Scan for the cell matching the given text and deliver its (X, Y) coordinate at center. 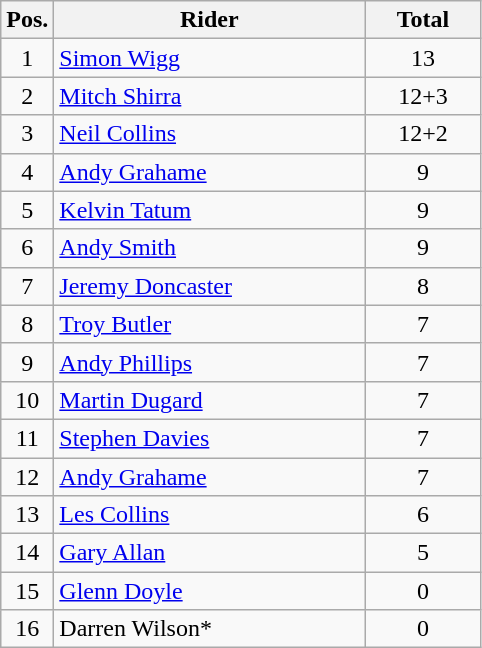
14 (28, 553)
Darren Wilson* (210, 629)
1 (28, 58)
3 (28, 134)
16 (28, 629)
Glenn Doyle (210, 591)
Jeremy Doncaster (210, 286)
12 (28, 477)
12+3 (423, 96)
Andy Phillips (210, 362)
Rider (210, 20)
15 (28, 591)
Andy Smith (210, 248)
Troy Butler (210, 324)
Neil Collins (210, 134)
Mitch Shirra (210, 96)
Total (423, 20)
Gary Allan (210, 553)
Kelvin Tatum (210, 210)
Martin Dugard (210, 400)
4 (28, 172)
Les Collins (210, 515)
2 (28, 96)
Pos. (28, 20)
Stephen Davies (210, 438)
12+2 (423, 134)
10 (28, 400)
11 (28, 438)
Simon Wigg (210, 58)
